Identify which cell holds the provided text, then report its (X, Y) central coordinate. 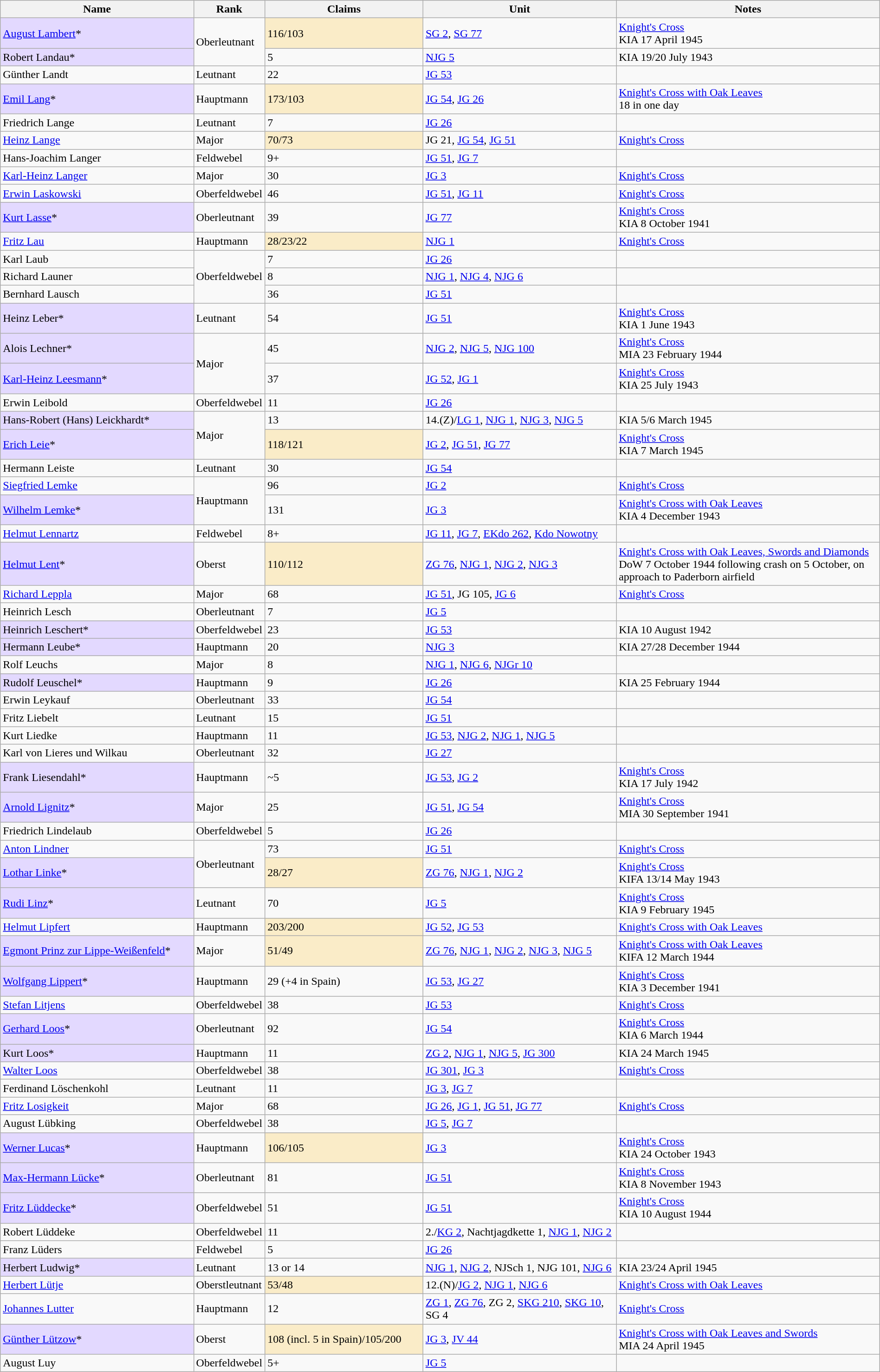
81 (344, 1177)
JG 77 (519, 217)
NJG 5 (519, 57)
Herbert Lütje (97, 1285)
29 (+4 in Spain) (344, 981)
Robert Lüddeke (97, 1232)
Heinz Leber* (97, 319)
JG 53, NJG 2, NJG 1, NJG 5 (519, 735)
131 (344, 510)
Name (97, 9)
203/200 (344, 927)
JG 51, JG 105, JG 6 (519, 594)
13 (344, 420)
KIA 25 February 1944 (748, 683)
15 (344, 718)
JG 52, JG 53 (519, 927)
Knight's CrossMIA 30 September 1941 (748, 807)
110/112 (344, 564)
Siegfried Lemke (97, 486)
JG 301, JG 3 (519, 1071)
51/49 (344, 951)
54 (344, 319)
Robert Landau* (97, 57)
Knight's CrossKIA 17 July 1942 (748, 777)
106/105 (344, 1148)
Alois Lechner* (97, 348)
Fritz Losigkeit (97, 1106)
Rolf Leuchs (97, 665)
25 (344, 807)
28/27 (344, 873)
Erwin Leykauf (97, 700)
70 (344, 903)
KIA 24 March 1945 (748, 1053)
Max-Hermann Lücke* (97, 1177)
~5 (344, 777)
JG 52, JG 1 (519, 379)
Ferdinand Löschenkohl (97, 1088)
28/23/22 (344, 241)
JG 5, JG 7 (519, 1124)
Knight's CrossKIA 10 August 1944 (748, 1208)
JG 53, JG 27 (519, 981)
Erwin Leibold (97, 403)
51 (344, 1208)
Claims (344, 9)
Johannes Lutter (97, 1308)
92 (344, 1029)
Notes (748, 9)
Knight's Cross with Oak Leaves and SwordsMIA 24 April 1945 (748, 1339)
32 (344, 753)
JG 3, JV 44 (519, 1339)
46 (344, 193)
70/73 (344, 140)
Herbert Ludwig* (97, 1267)
JG 11, JG 7, EKdo 262, Kdo Nowotny (519, 533)
Fritz Liebelt (97, 718)
Knight's CrossKIA 9 February 1945 (748, 903)
Wolfgang Lippert* (97, 981)
Walter Loos (97, 1071)
Knight's CrossKIA 6 March 1944 (748, 1029)
NJG 1, NJG 6, NJGr 10 (519, 665)
9 (344, 683)
36 (344, 294)
Knight's Cross with Oak LeavesKIFA 12 March 1944 (748, 951)
108 (incl. 5 in Spain)/105/200 (344, 1339)
Knight's CrossKIA 25 July 1943 (748, 379)
Fritz Lüddecke* (97, 1208)
173/103 (344, 98)
Richard Launer (97, 277)
Rank (229, 9)
NJG 1 (519, 241)
Karl-Heinz Langer (97, 176)
Werner Lucas* (97, 1148)
ZG 1, ZG 76, ZG 2, SKG 210, SKG 10, SG 4 (519, 1308)
2./KG 2, Nachtjagdkette 1, NJG 1, NJG 2 (519, 1232)
Helmut Lennartz (97, 533)
Anton Lindner (97, 849)
Knight's CrossKIA 3 December 1941 (748, 981)
33 (344, 700)
37 (344, 379)
KIA 5/6 March 1945 (748, 420)
14.(Z)/LG 1, NJG 1, NJG 3, NJG 5 (519, 420)
ZG 76, NJG 1, NJG 2, NJG 3 (519, 564)
Unit (519, 9)
JG 2, JG 51, JG 77 (519, 444)
ZG 76, NJG 1, NJG 2, NJG 3, NJG 5 (519, 951)
Wilhelm Lemke* (97, 510)
ZG 76, NJG 1, NJG 2 (519, 873)
Erwin Laskowski (97, 193)
118/121 (344, 444)
Knight's CrossKIFA 13/14 May 1943 (748, 873)
Karl-Heinz Leesmann* (97, 379)
45 (344, 348)
ZG 2, NJG 1, NJG 5, JG 300 (519, 1053)
Karl Laub (97, 259)
73 (344, 849)
13 or 14 (344, 1267)
Erich Leie* (97, 444)
Knight's Cross with Oak Leaves18 in one day (748, 98)
Emil Lang* (97, 98)
JG 51, JG 7 (519, 158)
Bernhard Lausch (97, 294)
Friedrich Lindelaub (97, 831)
8+ (344, 533)
Oberstleutnant (229, 1285)
Kurt Lasse* (97, 217)
Hermann Leube* (97, 647)
Knight's CrossKIA 7 March 1945 (748, 444)
NJG 2, NJG 5, NJG 100 (519, 348)
Frank Liesendahl* (97, 777)
20 (344, 647)
JG 27 (519, 753)
JG 51, JG 54 (519, 807)
12 (344, 1308)
Helmut Lent* (97, 564)
August Lübking (97, 1124)
JG 54, JG 26 (519, 98)
SG 2, SG 77 (519, 33)
Günther Landt (97, 75)
12.(N)/JG 2, NJG 1, NJG 6 (519, 1285)
Knight's CrossKIA 1 June 1943 (748, 319)
Rudolf Leuschel* (97, 683)
Franz Lüders (97, 1249)
Lothar Linke* (97, 873)
Helmut Lipfert (97, 927)
NJG 3 (519, 647)
Fritz Lau (97, 241)
Knight's CrossMIA 23 February 1944 (748, 348)
96 (344, 486)
Arnold Lignitz* (97, 807)
5+ (344, 1363)
Richard Leppla (97, 594)
NJG 1, NJG 2, NJSch 1, NJG 101, NJG 6 (519, 1267)
JG 3, JG 7 (519, 1088)
Stefan Litjens (97, 1005)
Kurt Loos* (97, 1053)
Karl von Lieres und Wilkau (97, 753)
53/48 (344, 1285)
Günther Lützow* (97, 1339)
KIA 23/24 April 1945 (748, 1267)
9+ (344, 158)
Knight's CrossKIA 8 November 1943 (748, 1177)
KIA 27/28 December 1944 (748, 647)
Hermann Leiste (97, 468)
Knight's CrossKIA 17 April 1945 (748, 33)
Friedrich Lange (97, 123)
Hans-Robert (Hans) Leickhardt* (97, 420)
Gerhard Loos* (97, 1029)
JG 26, JG 1, JG 51, JG 77 (519, 1106)
23 (344, 629)
Knight's Cross with Oak Leaves, Swords and DiamondsDoW 7 October 1944 following crash on 5 October, on approach to Paderborn airfield (748, 564)
22 (344, 75)
Heinrich Lesch (97, 611)
August Luy (97, 1363)
Knight's Cross with Oak LeavesKIA 4 December 1943 (748, 510)
Heinz Lange (97, 140)
Knight's CrossKIA 24 October 1943 (748, 1148)
August Lambert* (97, 33)
116/103 (344, 33)
JG 51, JG 11 (519, 193)
JG 2 (519, 486)
Knight's CrossKIA 8 October 1941 (748, 217)
39 (344, 217)
Kurt Liedke (97, 735)
JG 21, JG 54, JG 51 (519, 140)
KIA 10 August 1942 (748, 629)
NJG 1, NJG 4, NJG 6 (519, 277)
Heinrich Leschert* (97, 629)
Rudi Linz* (97, 903)
KIA 19/20 July 1943 (748, 57)
Hans-Joachim Langer (97, 158)
JG 53, JG 2 (519, 777)
Egmont Prinz zur Lippe-Weißenfeld* (97, 951)
